Find where the given text appears and provide that cell's center as [x, y] coordinate. 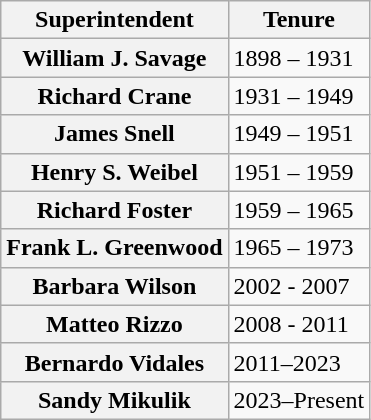
Sandy Mikulik [114, 400]
2008 - 2011 [299, 324]
Richard Crane [114, 96]
1965 – 1973 [299, 248]
1931 – 1949 [299, 96]
1949 – 1951 [299, 134]
2023–Present [299, 400]
2011–2023 [299, 362]
1951 – 1959 [299, 172]
1959 – 1965 [299, 210]
Matteo Rizzo [114, 324]
William J. Savage [114, 58]
2002 - 2007 [299, 286]
1898 – 1931 [299, 58]
Superintendent [114, 20]
Bernardo Vidales [114, 362]
Henry S. Weibel [114, 172]
James Snell [114, 134]
Tenure [299, 20]
Richard Foster [114, 210]
Frank L. Greenwood [114, 248]
Barbara Wilson [114, 286]
